For the text-containing cell, return its midpoint in [x, y] coordinate format. 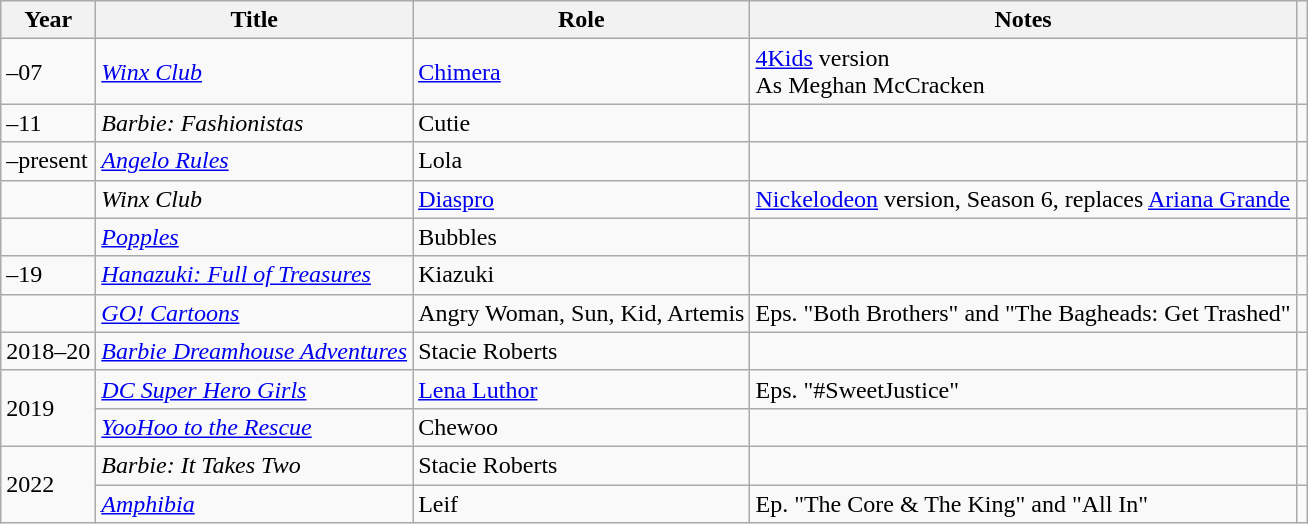
Barbie: Fashionistas [254, 123]
Role [582, 20]
Popples [254, 237]
Barbie Dreamhouse Adventures [254, 351]
Chewoo [582, 427]
Title [254, 20]
Ep. "The Core & The King" and "All In" [1023, 503]
DC Super Hero Girls [254, 389]
YooHoo to the Rescue [254, 427]
Cutie [582, 123]
Hanazuki: Full of Treasures [254, 275]
–11 [48, 123]
Eps. "Both Brothers" and "The Bagheads: Get Trashed" [1023, 313]
2018–20 [48, 351]
Year [48, 20]
–19 [48, 275]
Lola [582, 161]
Barbie: It Takes Two [254, 465]
Leif [582, 503]
Lena Luthor [582, 389]
–present [48, 161]
–07 [48, 72]
4Kids versionAs Meghan McCracken [1023, 72]
2022 [48, 484]
Kiazuki [582, 275]
GO! Cartoons [254, 313]
Diaspro [582, 199]
Amphibia [254, 503]
Angelo Rules [254, 161]
Bubbles [582, 237]
Angry Woman, Sun, Kid, Artemis [582, 313]
2019 [48, 408]
Nickelodeon version, Season 6, replaces Ariana Grande [1023, 199]
Chimera [582, 72]
Notes [1023, 20]
Eps. "#SweetJustice" [1023, 389]
